Find where the given text appears and provide that cell's center as [x, y] coordinate. 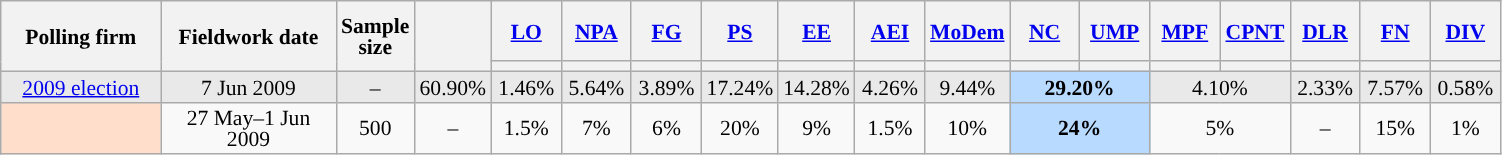
3.89% [666, 86]
60.90% [452, 86]
DLR [1325, 31]
7 Jun 2009 [248, 86]
CPNT [1255, 31]
1% [1465, 128]
MPF [1185, 31]
FN [1395, 31]
14.28% [816, 86]
0.58% [1465, 86]
20% [740, 128]
AEI [890, 31]
1.46% [526, 86]
7% [596, 128]
10% [967, 128]
7.57% [1395, 86]
NC [1045, 31]
MoDem [967, 31]
5% [1220, 128]
29.20% [1080, 86]
NPA [596, 31]
2009 election [81, 86]
24% [1080, 128]
Samplesize [375, 36]
4.26% [890, 86]
17.24% [740, 86]
Fieldwork date [248, 36]
27 May–1 Jun 2009 [248, 128]
PS [740, 31]
LO [526, 31]
9% [816, 128]
EE [816, 31]
6% [666, 128]
500 [375, 128]
4.10% [1220, 86]
Polling firm [81, 36]
15% [1395, 128]
5.64% [596, 86]
9.44% [967, 86]
UMP [1115, 31]
DIV [1465, 31]
2.33% [1325, 86]
FG [666, 31]
